Find where the given text appears and provide that cell's center as (X, Y) coordinate. 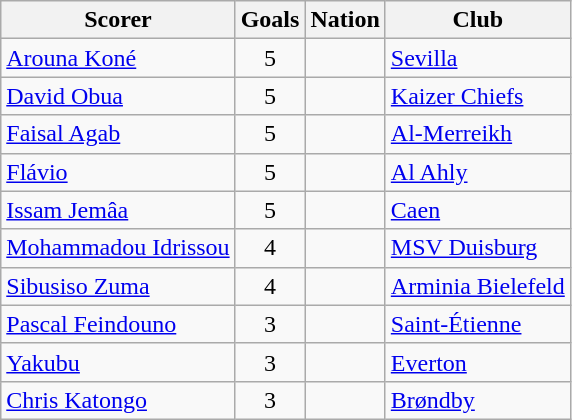
Al Ahly (478, 172)
Sibusiso Zuma (118, 286)
Issam Jemâa (118, 210)
Caen (478, 210)
Arouna Koné (118, 58)
Sevilla (478, 58)
MSV Duisburg (478, 248)
Saint-Étienne (478, 324)
Al-Merreikh (478, 134)
Goals (270, 20)
Flávio (118, 172)
Yakubu (118, 362)
Nation (345, 20)
Scorer (118, 20)
David Obua (118, 96)
Mohammadou Idrissou (118, 248)
Arminia Bielefeld (478, 286)
Everton (478, 362)
Chris Katongo (118, 400)
Faisal Agab (118, 134)
Club (478, 20)
Pascal Feindouno (118, 324)
Brøndby (478, 400)
Kaizer Chiefs (478, 96)
